Return the (x, y) coordinate for the center point of the cell that contains the specified text.  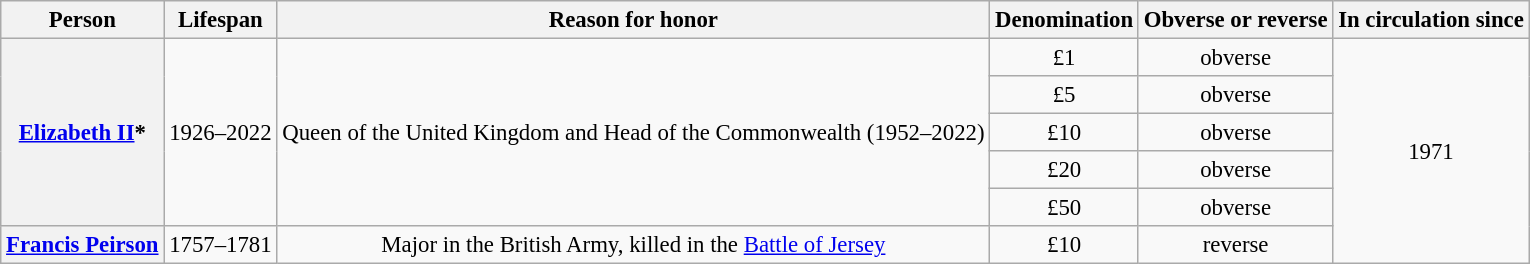
reverse (1235, 245)
1757–1781 (220, 245)
Queen of the United Kingdom and Head of the Commonwealth (1952–2022) (634, 133)
In circulation since (1431, 20)
£1 (1064, 58)
Reason for honor (634, 20)
Denomination (1064, 20)
Major in the British Army, killed in the Battle of Jersey (634, 245)
Elizabeth II* (82, 133)
Person (82, 20)
£50 (1064, 208)
Lifespan (220, 20)
£5 (1064, 95)
Francis Peirson (82, 245)
1926–2022 (220, 133)
Obverse or reverse (1235, 20)
£20 (1064, 170)
